Capture the cell that displays the provided text and extract its (X, Y) central coordinate. 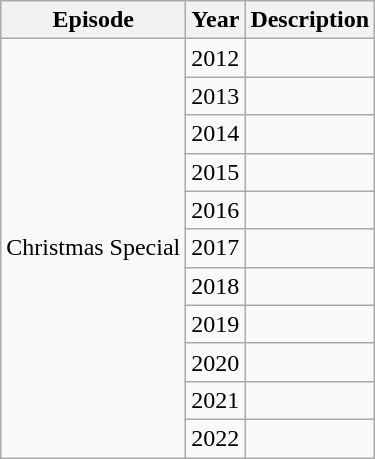
2022 (216, 438)
2021 (216, 400)
2020 (216, 362)
2018 (216, 286)
2014 (216, 134)
Episode (94, 20)
Year (216, 20)
Description (310, 20)
2013 (216, 96)
2012 (216, 58)
2016 (216, 210)
Christmas Special (94, 248)
2015 (216, 172)
2019 (216, 324)
2017 (216, 248)
